Provide the [X, Y] coordinate of the cell's center where the given text is located.  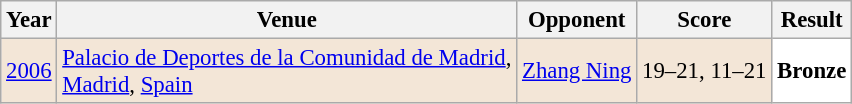
Palacio de Deportes de la Comunidad de Madrid,Madrid, Spain [287, 72]
Year [29, 20]
Opponent [577, 20]
Score [704, 20]
19–21, 11–21 [704, 72]
Bronze [812, 72]
Zhang Ning [577, 72]
2006 [29, 72]
Venue [287, 20]
Result [812, 20]
